Output the (x, y) coordinate of the center of the cell containing the given text.  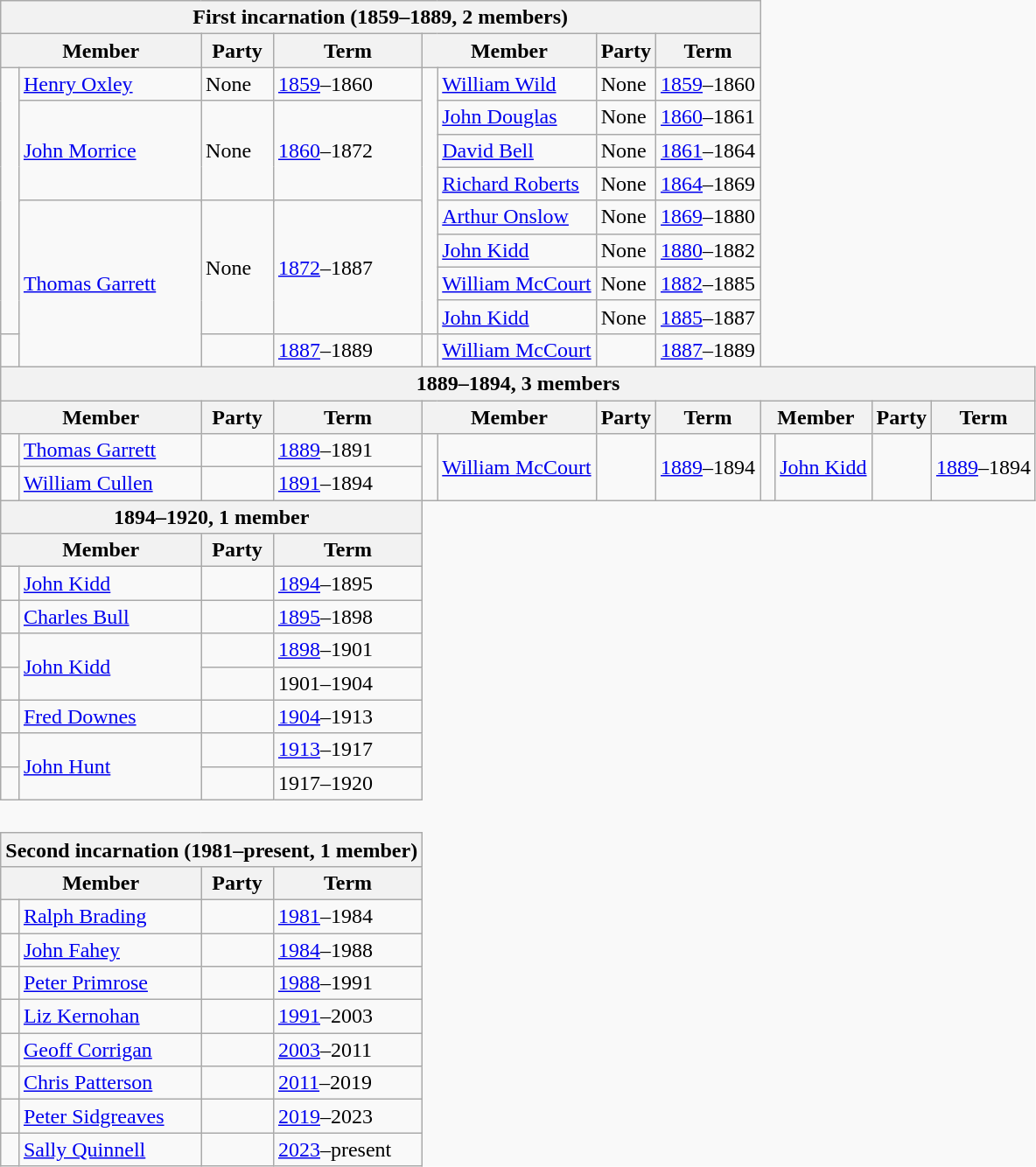
1872–1887 (347, 267)
1981–1984 (347, 916)
Fred Downes (109, 716)
1889–1894, 3 members (518, 383)
Ralph Brading (109, 916)
1894–1895 (347, 583)
John Fahey (109, 949)
1894–1920, 1 member (212, 517)
2003–2011 (347, 1050)
1885–1887 (709, 317)
1984–1988 (347, 949)
2019–2023 (347, 1116)
1860–1872 (347, 150)
Second incarnation (1981–present, 1 member) (212, 849)
Peter Sidgreaves (109, 1116)
David Bell (516, 150)
1891–1894 (347, 484)
1880–1882 (709, 250)
Peter Primrose (109, 983)
First incarnation (1859–1889, 2 members) (381, 17)
1904–1913 (347, 716)
1917–1920 (347, 783)
1864–1869 (709, 184)
1861–1864 (709, 150)
2011–2019 (347, 1083)
1869–1880 (709, 217)
Liz Kernohan (109, 1017)
1898–1901 (347, 650)
William Cullen (109, 484)
Charles Bull (109, 617)
1860–1861 (709, 117)
William Wild (516, 84)
1913–1917 (347, 750)
1988–1991 (347, 983)
John Douglas (516, 117)
2023–present (347, 1150)
1889–1891 (347, 451)
Geoff Corrigan (109, 1050)
1882–1885 (709, 283)
Arthur Onslow (516, 217)
John Morrice (109, 150)
1991–2003 (347, 1017)
Chris Patterson (109, 1083)
Henry Oxley (109, 84)
Sally Quinnell (109, 1150)
John Hunt (109, 766)
1895–1898 (347, 617)
1901–1904 (347, 683)
Richard Roberts (516, 184)
